Return the (x, y) coordinate for the center point of the cell that contains the specified text.  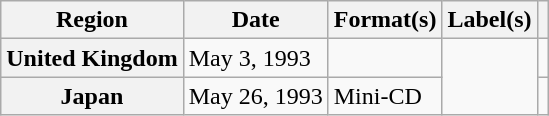
Mini-CD (385, 96)
United Kingdom (92, 58)
Japan (92, 96)
May 26, 1993 (256, 96)
Date (256, 20)
Label(s) (490, 20)
May 3, 1993 (256, 58)
Region (92, 20)
Format(s) (385, 20)
